Return the (x, y) coordinate for the center point of the cell that contains the specified text.  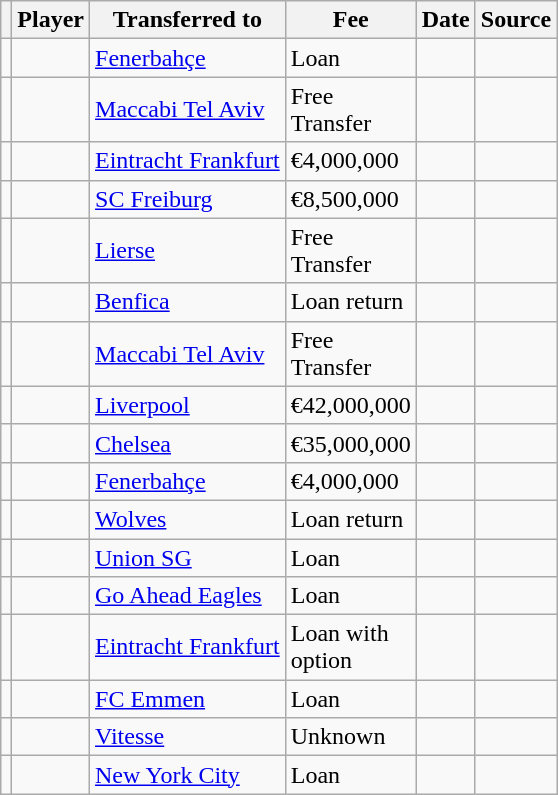
SC Freiburg (188, 199)
Chelsea (188, 443)
Loan with option (350, 648)
Benfica (188, 302)
Date (446, 20)
Vitesse (188, 737)
Unknown (350, 737)
Source (516, 20)
€42,000,000 (350, 405)
Go Ahead Eagles (188, 596)
Wolves (188, 519)
Lierse (188, 250)
Union SG (188, 557)
Liverpool (188, 405)
Player (51, 20)
Fee (350, 20)
New York City (188, 775)
Transferred to (188, 20)
FC Emmen (188, 699)
€35,000,000 (350, 443)
€8,500,000 (350, 199)
